Determine the (X, Y) coordinate at the center of the cell enclosing the given text.  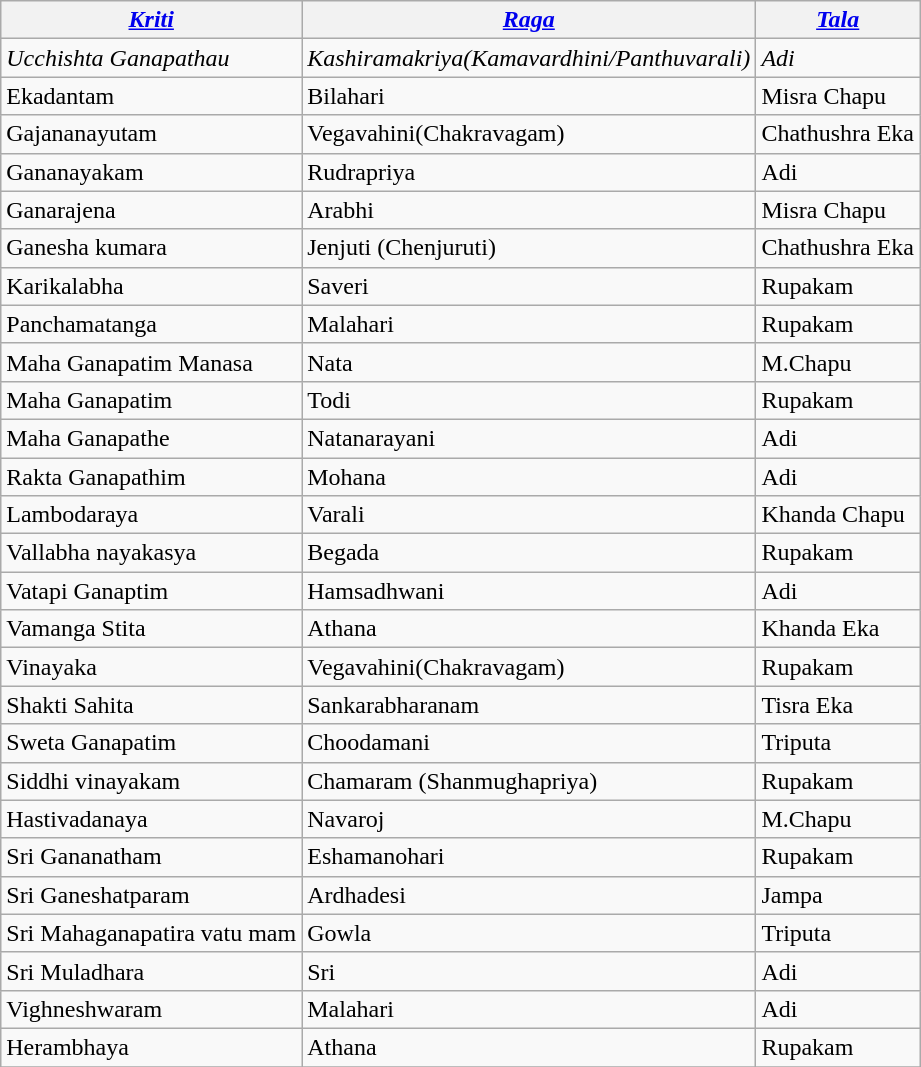
Tisra Eka (838, 705)
Ekadantam (152, 96)
Sri Ganeshatparam (152, 895)
Raga (529, 20)
Lambodaraya (152, 515)
Choodamani (529, 743)
Begada (529, 553)
Sri Mahaganapatira vatu mam (152, 933)
Vallabha nayakasya (152, 553)
Vighneshwaram (152, 1009)
Sri (529, 971)
Hamsadhwani (529, 591)
Karikalabha (152, 286)
Gowla (529, 933)
Maha Ganapatim Manasa (152, 362)
Mohana (529, 477)
Kashiramakriya(Kamavardhini/Panthuvarali) (529, 58)
Nata (529, 362)
Ganarajena (152, 210)
Tala (838, 20)
Rakta Ganapathim (152, 477)
Panchamatanga (152, 324)
Maha Ganapatim (152, 400)
Shakti Sahita (152, 705)
Vinayaka (152, 667)
Arabhi (529, 210)
Gajananayutam (152, 134)
Navaroj (529, 819)
Jenjuti (Chenjuruti) (529, 248)
Bilahari (529, 96)
Vatapi Ganaptim (152, 591)
Maha Ganapathe (152, 438)
Hastivadanaya (152, 819)
Vamanga Stita (152, 629)
Herambhaya (152, 1047)
Kriti (152, 20)
Natanarayani (529, 438)
Todi (529, 400)
Jampa (838, 895)
Ganesha kumara (152, 248)
Chamaram (Shanmughapriya) (529, 781)
Siddhi vinayakam (152, 781)
Ardhadesi (529, 895)
Sri Gananatham (152, 857)
Eshamanohari (529, 857)
Khanda Chapu (838, 515)
Rudrapriya (529, 172)
Saveri (529, 286)
Khanda Eka (838, 629)
Ucchishta Ganapathau (152, 58)
Varali (529, 515)
Sri Muladhara (152, 971)
Gananayakam (152, 172)
Sankarabharanam (529, 705)
Sweta Ganapatim (152, 743)
